Return the (X, Y) coordinate for the center point of the cell that contains the specified text.  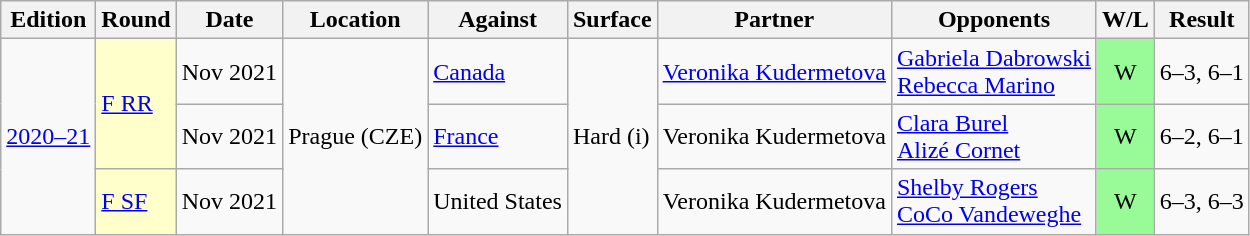
Shelby Rogers CoCo Vandeweghe (994, 202)
W/L (1125, 20)
France (498, 136)
Partner (774, 20)
United States (498, 202)
Clara Burel Alizé Cornet (994, 136)
Surface (612, 20)
Gabriela Dabrowski Rebecca Marino (994, 72)
Hard (i) (612, 136)
F RR (136, 104)
6–3, 6–3 (1202, 202)
2020–21 (48, 136)
Opponents (994, 20)
Result (1202, 20)
6–3, 6–1 (1202, 72)
Date (229, 20)
Canada (498, 72)
Against (498, 20)
F SF (136, 202)
Edition (48, 20)
6–2, 6–1 (1202, 136)
Location (356, 20)
Prague (CZE) (356, 136)
Round (136, 20)
